Find where the given text appears and provide that cell's center as [x, y] coordinate. 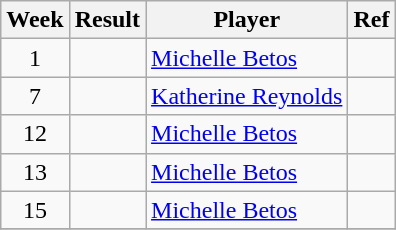
Week [35, 20]
Result [107, 20]
12 [35, 134]
1 [35, 58]
Ref [372, 20]
7 [35, 96]
15 [35, 210]
Player [247, 20]
13 [35, 172]
Katherine Reynolds [247, 96]
